Return the [x, y] coordinate for the center point of the cell that contains the specified text.  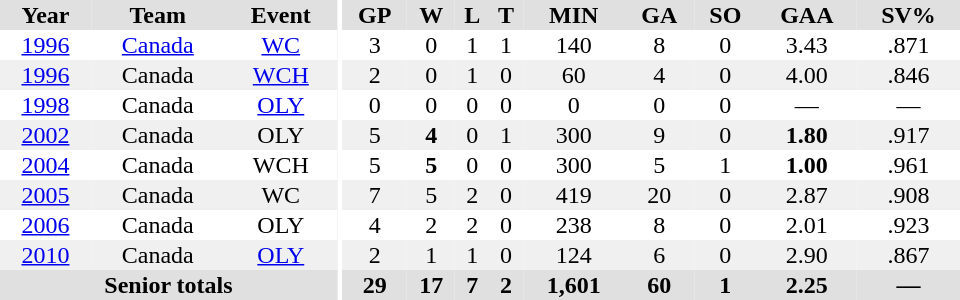
238 [574, 225]
.923 [908, 225]
Event [281, 15]
17 [431, 285]
2004 [46, 165]
1.00 [807, 165]
3 [374, 45]
2010 [46, 255]
2005 [46, 195]
3.43 [807, 45]
2.01 [807, 225]
SV% [908, 15]
2.87 [807, 195]
.871 [908, 45]
Senior totals [168, 285]
124 [574, 255]
1,601 [574, 285]
140 [574, 45]
.961 [908, 165]
2002 [46, 135]
2.90 [807, 255]
GP [374, 15]
.908 [908, 195]
Year [46, 15]
GAA [807, 15]
29 [374, 285]
9 [660, 135]
2006 [46, 225]
GA [660, 15]
MIN [574, 15]
T [506, 15]
SO [725, 15]
4.00 [807, 75]
2.25 [807, 285]
1.80 [807, 135]
L [472, 15]
.846 [908, 75]
419 [574, 195]
W [431, 15]
Team [158, 15]
.917 [908, 135]
6 [660, 255]
.867 [908, 255]
20 [660, 195]
1998 [46, 105]
